Provide the [X, Y] coordinate of the cell's center where the given text is located.  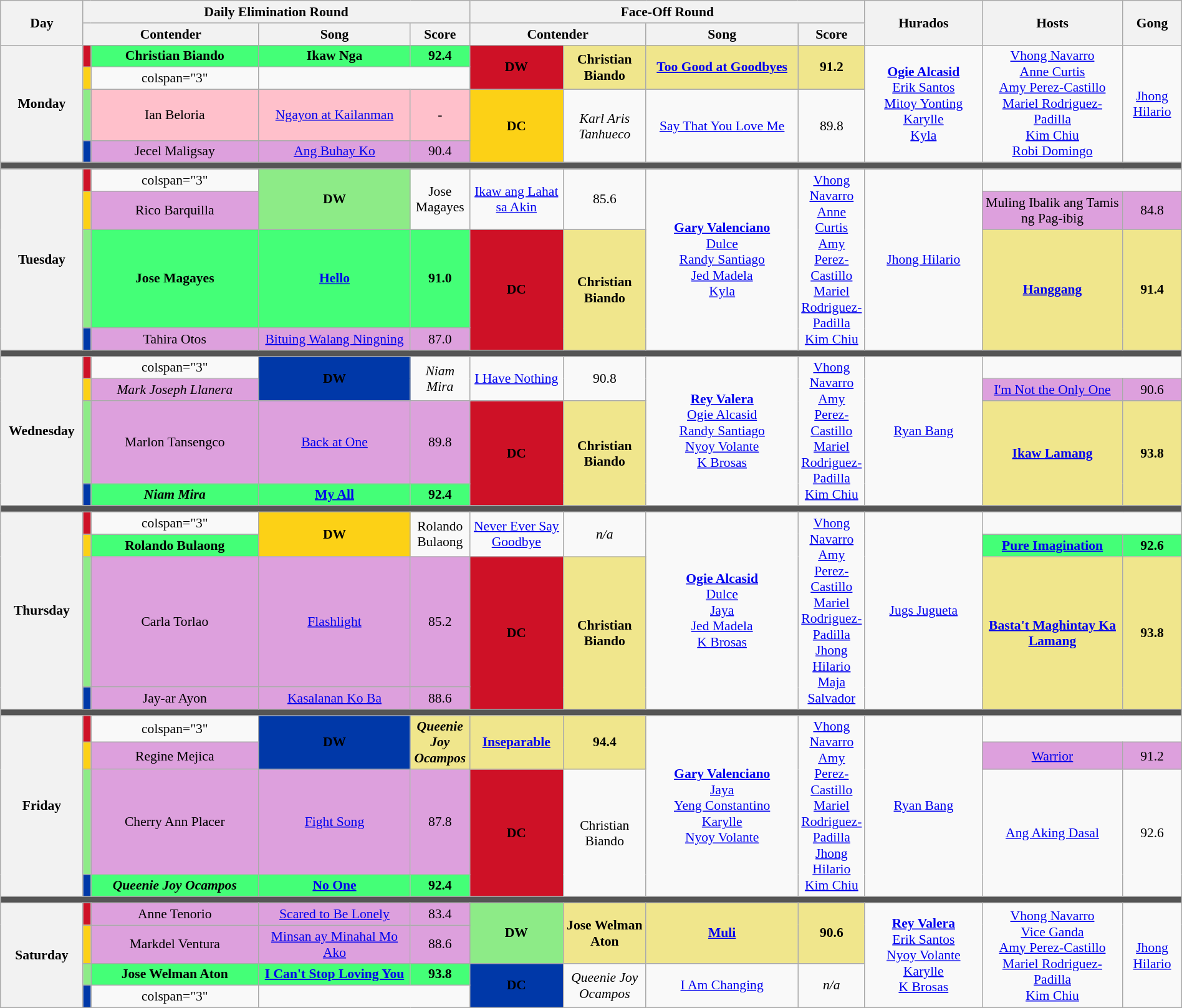
Rey ValeraOgie AlcasidRandy SantiagoNyoy VolanteK Brosas [722, 431]
Daily Elimination Round [276, 12]
Vhong NavarroAmy Perez-CastilloMariel Rodriguez-PadillaJhong HilarioKim Chiu [832, 807]
Ikaw ang Lahat sa Akin [516, 199]
Basta't Maghintay Ka Lamang [1052, 633]
Warrior [1052, 756]
Ogie AlcasidDulceJayaJed MadelaK Brosas [722, 611]
I Have Nothing [516, 379]
Rico Barquilla [175, 211]
Kasalanan Ko Ba [335, 698]
My All [335, 495]
87.8 [440, 822]
Flashlight [335, 622]
Ian Beloria [175, 115]
84.8 [1152, 211]
Pure Imagination [1052, 545]
Friday [42, 807]
Vhong NavarroAmy Perez-CastilloMariel Rodriguez-PadillaKim Chiu [832, 431]
Saturday [42, 956]
Gary ValencianoJayaYeng ConstantinoKarylleNyoy Volante [722, 807]
94.4 [605, 743]
I'm Not the Only One [1052, 390]
Thursday [42, 611]
No One [335, 886]
Muling Ibalik ang Tamis ng Pag-ibig [1052, 211]
Ogie AlcasidErik SantosMitoy YontingKarylleKyla [923, 103]
91.4 [1152, 290]
Tahira Otos [175, 339]
Bituing Walang Ningning [335, 339]
Muli [722, 934]
Monday [42, 103]
Scared to Be Lonely [335, 914]
Minsan ay Minahal Mo Ako [335, 944]
Mark Joseph Llanera [175, 390]
90.8 [605, 379]
Gong [1152, 22]
Too Good at Goodbyes [722, 67]
87.0 [440, 339]
Vhong NavarroVice GandaAmy Perez-CastilloMariel Rodriguez-PadillaKim Chiu [1052, 956]
Ngayon at Kailanman [335, 115]
Vhong NavarroAmy Perez-CastilloMariel Rodriguez-PadillaJhong HilarioMaja Salvador [832, 611]
Regine Mejica [175, 756]
85.2 [440, 622]
Markdel Ventura [175, 944]
Back at One [335, 443]
Hosts [1052, 22]
Never Ever Say Goodbye [516, 535]
Karl Aris Tanhueco [605, 126]
83.4 [440, 914]
Cherry Ann Placer [175, 822]
Day [42, 22]
Gary ValencianoDulceRandy SantiagoJed MadelaKyla [722, 259]
I Can't Stop Loving You [335, 974]
Inseparable [516, 743]
Say That You Love Me [722, 126]
90.4 [440, 151]
Jecel Maligsay [175, 151]
Ikaw Lamang [1052, 453]
Face-Off Round [667, 12]
Wednesday [42, 431]
85.6 [605, 199]
- [440, 115]
Ang Aking Dasal [1052, 833]
Ikaw Nga [335, 56]
Hello [335, 279]
91.0 [440, 279]
Jay-ar Ayon [175, 698]
Fight Song [335, 822]
Hanggang [1052, 290]
I Am Changing [722, 985]
Anne Tenorio [175, 914]
Carla Torlao [175, 622]
Tuesday [42, 259]
Marlon Tansengco [175, 443]
Hurados [923, 22]
Rey ValeraErik SantosNyoy VolanteKarylleK Brosas [923, 956]
Jugs Jugueta [923, 611]
Vhong NavarroAnne CurtisAmy Perez-CastilloMariel Rodriguez-PadillaKim Chiu [832, 259]
Vhong NavarroAnne CurtisAmy Perez-CastilloMariel Rodriguez-PadillaKim ChiuRobi Domingo [1052, 103]
Ang Buhay Ko [335, 151]
